Capture the cell that displays the provided text and extract its (x, y) central coordinate. 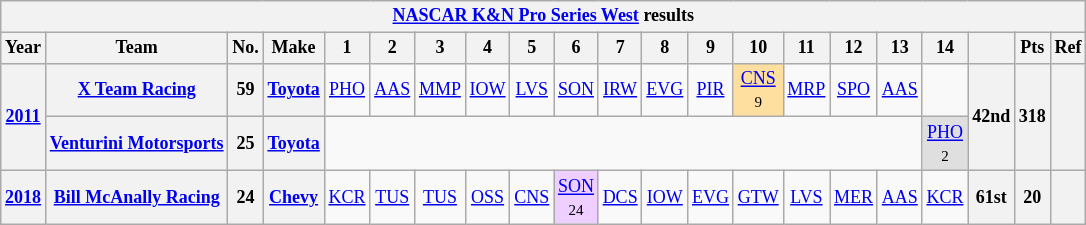
PIR (711, 90)
Bill McAnally Racing (136, 197)
DCS (620, 197)
CNS (532, 197)
14 (945, 48)
9 (711, 48)
11 (806, 48)
SON24 (576, 197)
2 (392, 48)
2018 (24, 197)
318 (1033, 116)
Year (24, 48)
Ref (1068, 48)
25 (246, 144)
10 (758, 48)
X Team Racing (136, 90)
Chevy (294, 197)
4 (488, 48)
1 (347, 48)
5 (532, 48)
8 (665, 48)
No. (246, 48)
20 (1033, 197)
Pts (1033, 48)
PHO2 (945, 144)
NASCAR K&N Pro Series West results (544, 16)
2011 (24, 116)
6 (576, 48)
Team (136, 48)
OSS (488, 197)
SON (576, 90)
SPO (854, 90)
CNS9 (758, 90)
59 (246, 90)
Venturini Motorsports (136, 144)
12 (854, 48)
61st (992, 197)
42nd (992, 116)
MER (854, 197)
MMP (440, 90)
24 (246, 197)
3 (440, 48)
MRP (806, 90)
PHO (347, 90)
IRW (620, 90)
GTW (758, 197)
13 (900, 48)
Make (294, 48)
7 (620, 48)
